Extract the [x, y] coordinate from the center of the cell holding the provided text.  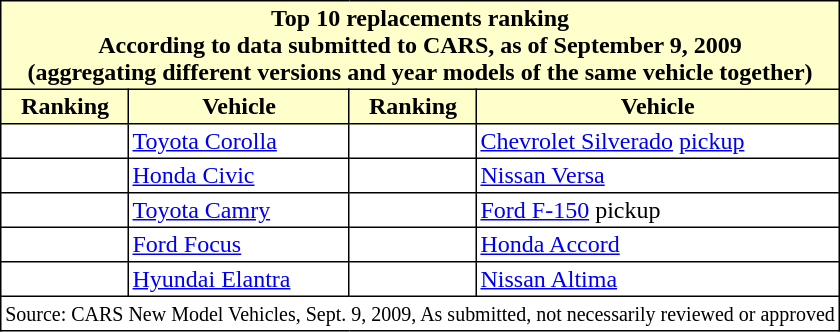
Nissan Altima [658, 279]
Chevrolet Silverado pickup [658, 141]
Source: CARS New Model Vehicles, Sept. 9, 2009, As submitted, not necessarily reviewed or approved [420, 313]
Honda Civic [240, 175]
Toyota Corolla [240, 141]
Ford F-150 pickup [658, 210]
Nissan Versa [658, 175]
Hyundai Elantra [240, 279]
Toyota Camry [240, 210]
Ford Focus [240, 244]
Honda Accord [658, 244]
